For the text-containing cell, return its midpoint in (X, Y) coordinate format. 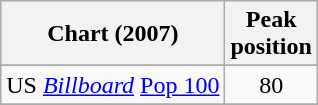
80 (271, 85)
Chart (2007) (113, 34)
US Billboard Pop 100 (113, 85)
Peakposition (271, 34)
